For the text-containing cell, return its midpoint in [x, y] coordinate format. 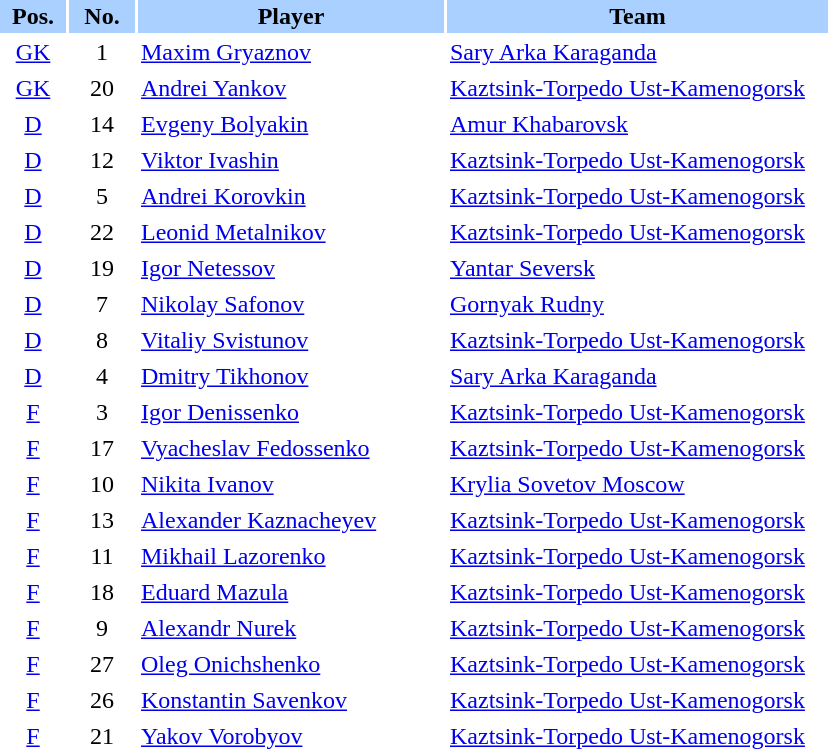
Amur Khabarovsk [638, 124]
13 [102, 520]
Pos. [33, 16]
Andrei Yankov [291, 88]
Nikolay Safonov [291, 304]
Maxim Gryaznov [291, 52]
Player [291, 16]
Konstantin Savenkov [291, 700]
5 [102, 196]
Vitaliy Svistunov [291, 340]
No. [102, 16]
22 [102, 232]
Vyacheslav Fedossenko [291, 448]
4 [102, 376]
Oleg Onichshenko [291, 664]
19 [102, 268]
Evgeny Bolyakin [291, 124]
3 [102, 412]
8 [102, 340]
Krylia Sovetov Moscow [638, 484]
Igor Netessov [291, 268]
26 [102, 700]
14 [102, 124]
7 [102, 304]
Andrei Korovkin [291, 196]
12 [102, 160]
Nikita Ivanov [291, 484]
1 [102, 52]
Eduard Mazula [291, 592]
Yantar Seversk [638, 268]
Leonid Metalnikov [291, 232]
18 [102, 592]
Viktor Ivashin [291, 160]
Gornyak Rudny [638, 304]
Alexander Kaznacheyev [291, 520]
Mikhail Lazorenko [291, 556]
10 [102, 484]
Alexandr Nurek [291, 628]
27 [102, 664]
20 [102, 88]
17 [102, 448]
Dmitry Tikhonov [291, 376]
Team [638, 16]
9 [102, 628]
Igor Denissenko [291, 412]
11 [102, 556]
